Find where the given text appears and provide that cell's center as (X, Y) coordinate. 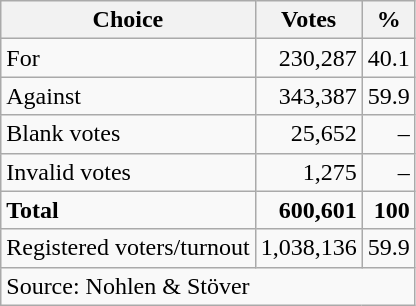
100 (388, 210)
600,601 (308, 210)
Against (128, 96)
Registered voters/turnout (128, 248)
343,387 (308, 96)
Invalid votes (128, 172)
Total (128, 210)
% (388, 20)
25,652 (308, 134)
40.1 (388, 58)
1,038,136 (308, 248)
Votes (308, 20)
Choice (128, 20)
For (128, 58)
1,275 (308, 172)
230,287 (308, 58)
Blank votes (128, 134)
Source: Nohlen & Stöver (208, 286)
